From the cell containing the given text, extract its center point as [x, y] coordinate. 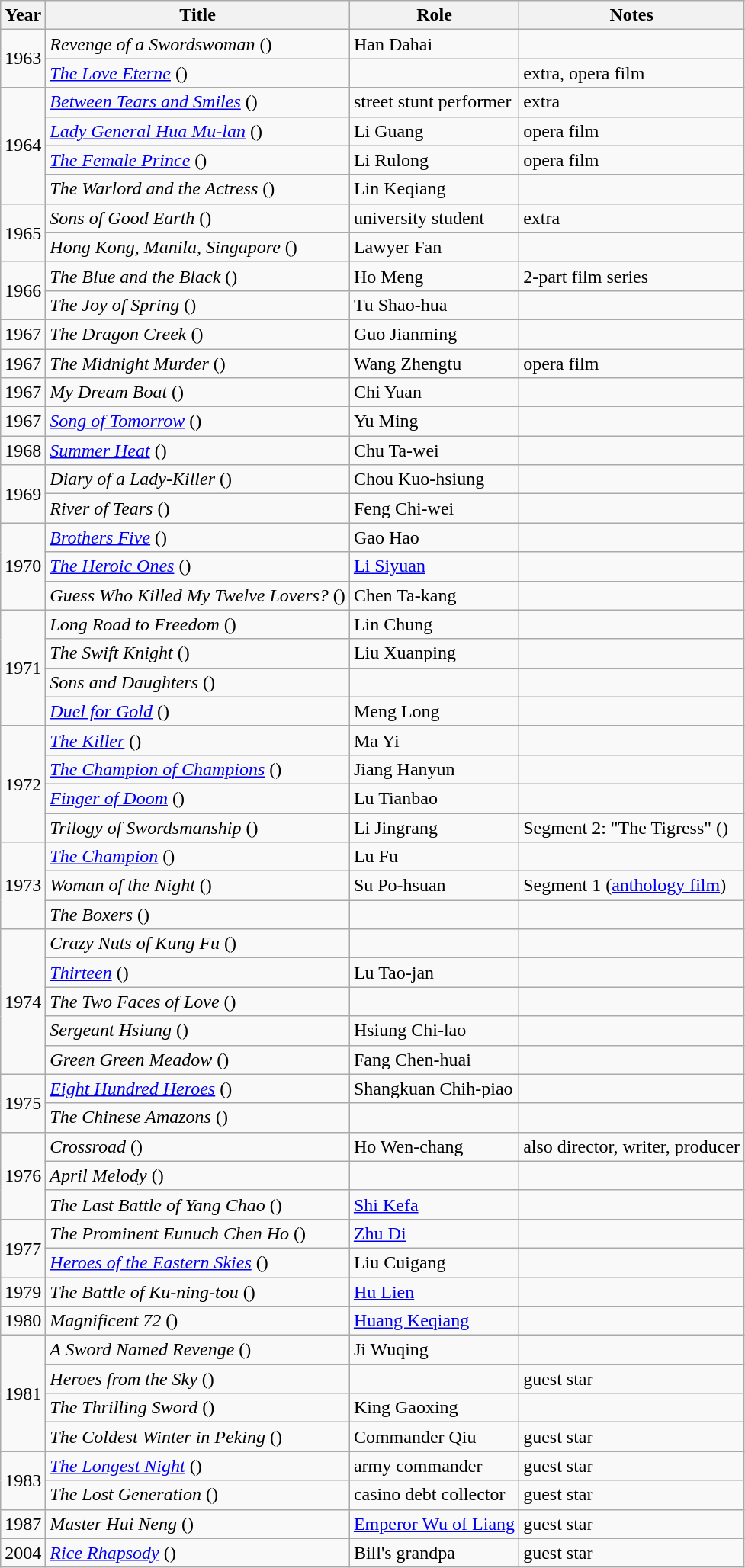
The Two Faces of Love () [198, 1002]
1975 [23, 1103]
Chen Ta-kang [434, 595]
Shi Kefa [434, 1204]
army commander [434, 1466]
The Heroic Ones () [198, 566]
The Champion of Champions () [198, 769]
Woman of the Night () [198, 886]
1973 [23, 886]
Sons and Daughters () [198, 682]
Revenge of a Swordswoman () [198, 44]
The Coldest Winter in Peking () [198, 1437]
Brothers Five () [198, 537]
Rice Rhapsody () [198, 1553]
Jiang Hanyun [434, 769]
My Dream Boat () [198, 393]
Heroes of the Eastern Skies () [198, 1262]
Tu Shao-hua [434, 305]
1970 [23, 566]
Trilogy of Swordsmanship () [198, 827]
Segment 1 (anthology film) [631, 886]
Fang Chen-huai [434, 1060]
Chou Kuo-hsiung [434, 479]
Notes [631, 15]
2-part film series [631, 276]
The Prominent Eunuch Chen Ho () [198, 1233]
1963 [23, 59]
Li Guang [434, 131]
street stunt performer [434, 102]
Feng Chi-wei [434, 508]
Thirteen () [198, 973]
Liu Cuigang [434, 1262]
Lu Tao-jan [434, 973]
1971 [23, 668]
Liu Xuanping [434, 653]
university student [434, 218]
Shangkuan Chih-piao [434, 1089]
Bill's grandpa [434, 1553]
Magnificent 72 () [198, 1321]
1965 [23, 232]
also director, writer, producer [631, 1146]
Crazy Nuts of Kung Fu () [198, 944]
Finger of Doom () [198, 798]
The Chinese Amazons () [198, 1117]
1977 [23, 1248]
The Champion () [198, 857]
River of Tears () [198, 508]
Hong Kong, Manila, Singapore () [198, 247]
1974 [23, 1002]
The Dragon Creek () [198, 334]
Lin Keqiang [434, 189]
Ho Meng [434, 276]
Lu Fu [434, 857]
Emperor Wu of Liang [434, 1524]
Green Green Meadow () [198, 1060]
Hsiung Chi-lao [434, 1031]
The Battle of Ku-ning-tou () [198, 1292]
1976 [23, 1175]
Diary of a Lady-Killer () [198, 479]
Lady General Hua Mu-lan () [198, 131]
1983 [23, 1480]
Su Po-hsuan [434, 886]
casino debt collector [434, 1495]
Li Siyuan [434, 566]
1987 [23, 1524]
Role [434, 15]
The Warlord and the Actress () [198, 189]
Guo Jianming [434, 334]
The Longest Night () [198, 1466]
2004 [23, 1553]
Yu Ming [434, 422]
Long Road to Freedom () [198, 624]
Ji Wuqing [434, 1350]
The Lost Generation () [198, 1495]
1979 [23, 1292]
Between Tears and Smiles () [198, 102]
Song of Tomorrow () [198, 422]
Wang Zhengtu [434, 364]
A Sword Named Revenge () [198, 1350]
Chi Yuan [434, 393]
Lin Chung [434, 624]
Guess Who Killed My Twelve Lovers? () [198, 595]
The Swift Knight () [198, 653]
Hu Lien [434, 1292]
Huang Keqiang [434, 1321]
Commander Qiu [434, 1437]
King Gaoxing [434, 1408]
Eight Hundred Heroes () [198, 1089]
1969 [23, 494]
Li Rulong [434, 160]
The Joy of Spring () [198, 305]
Sergeant Hsiung () [198, 1031]
1980 [23, 1321]
Sons of Good Earth () [198, 218]
Li Jingrang [434, 827]
Duel for Gold () [198, 711]
Lawyer Fan [434, 247]
The Killer () [198, 740]
Zhu Di [434, 1233]
1966 [23, 290]
Lu Tianbao [434, 798]
Title [198, 15]
The Female Prince () [198, 160]
Summer Heat () [198, 451]
1981 [23, 1393]
The Thrilling Sword () [198, 1408]
The Midnight Murder () [198, 364]
Segment 2: "The Tigress" () [631, 827]
Heroes from the Sky () [198, 1379]
1972 [23, 784]
Meng Long [434, 711]
1964 [23, 146]
The Last Battle of Yang Chao () [198, 1204]
Han Dahai [434, 44]
Master Hui Neng () [198, 1524]
Chu Ta-wei [434, 451]
The Blue and the Black () [198, 276]
The Love Eterne () [198, 73]
The Boxers () [198, 915]
1968 [23, 451]
Ho Wen-chang [434, 1146]
April Melody () [198, 1175]
Ma Yi [434, 740]
Gao Hao [434, 537]
Year [23, 15]
Crossroad () [198, 1146]
extra, opera film [631, 73]
